Determine the [X, Y] coordinate at the center of the cell enclosing the given text.  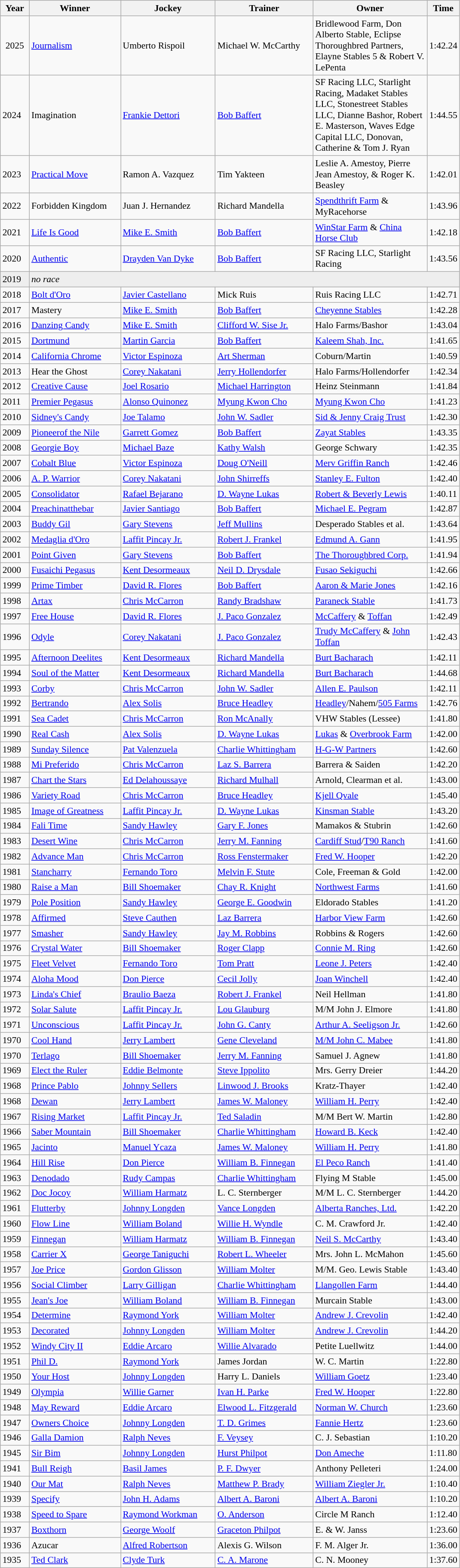
Prime Timber [75, 586]
1963 [15, 1178]
1983 [15, 841]
Laz S. Barrera [264, 765]
M/M L. C. Sternberger [370, 1193]
Jeff Mullins [264, 524]
Johnny Sellers [168, 1086]
1941 [15, 1469]
1:43.20 [443, 811]
Joe Price [75, 1270]
2006 [15, 478]
Laz Barrera [264, 918]
Basil James [168, 1469]
Arthur A. Seeligson Jr. [370, 1025]
Sid & Jenny Craig Trust [370, 417]
M/M John J. Elmore [370, 1010]
C. A. Marone [264, 1560]
T. D. Grimes [264, 1423]
Martin Garcia [168, 341]
Smasher [75, 933]
Gene Cleveland [264, 1040]
Owner [370, 8]
Norman W. Church [370, 1407]
Stancharry [75, 872]
Chart the Stars [75, 780]
1:42.01 [443, 174]
1:41.95 [443, 540]
George Schwary [370, 448]
John Shirreffs [264, 478]
Drayden Van Dyke [168, 259]
Graceton Philpot [264, 1530]
Saber Mountain [75, 1132]
2002 [15, 540]
Arnold, Clearman et al. [370, 780]
John H. Adams [168, 1499]
1967 [15, 1117]
Preachinatthebar [75, 509]
Robert & Beverly Lewis [370, 494]
Determine [75, 1315]
1:43.56 [443, 259]
1959 [15, 1239]
1:41.73 [443, 601]
2014 [15, 356]
1:45.60 [443, 1254]
1981 [15, 872]
1992 [15, 703]
Kinsman Stable [370, 811]
1938 [15, 1515]
Carrier X [75, 1254]
1996 [15, 636]
Elwood L. Fitzgerald [264, 1407]
Life Is Good [75, 233]
John G. Canty [264, 1025]
Soul of the Matter [75, 673]
1956 [15, 1285]
C. J. Sebastian [370, 1438]
Spendthrift Farm & MyRacehorse [370, 206]
Fannie Hertz [370, 1423]
Alexis G. Wilson [264, 1545]
Manuel Ycaza [168, 1148]
Javier Santiago [168, 509]
George E. Goodwin [264, 903]
Cobalt Blue [75, 463]
Harry L. Daniels [264, 1377]
Samuel J. Agnew [370, 1056]
2018 [15, 295]
1:36.00 [443, 1545]
1986 [15, 795]
1:44.00 [443, 1346]
Willie Alvarado [264, 1346]
W. C. Martin [370, 1361]
Allen E. Paulson [370, 688]
El Peco Ranch [370, 1163]
1940 [15, 1484]
2021 [15, 233]
Llangollen Farm [370, 1285]
VHW Stables (Lessee) [370, 719]
Doc Jocoy [75, 1193]
1961 [15, 1209]
1950 [15, 1377]
Joel Rosario [168, 387]
Aloha Mood [75, 979]
1:42.66 [443, 570]
Sidney's Candy [75, 417]
Anthony Pelleteri [370, 1469]
1:42.24 [443, 46]
Year [15, 8]
2008 [15, 448]
Joan Winchell [370, 979]
1976 [15, 948]
Practical Move [75, 174]
1966 [15, 1132]
Lukas & Overbrook Farm [370, 734]
Georgie Boy [75, 448]
M/M. Geo. Lewis Stable [370, 1270]
Mick Ruis [264, 295]
Corby [75, 688]
Robert L. Wheeler [264, 1254]
H-G-W Partners [370, 749]
P. F. Dwyer [264, 1469]
SF Racing LLC, Starlight Racing [370, 259]
Robbins & Rogers [370, 933]
Mrs. John L. McMahon [370, 1254]
1985 [15, 811]
Kathy Walsh [264, 448]
1:42.87 [443, 509]
Raymond Workman [168, 1515]
Rafael Bejarano [168, 494]
1:41.94 [443, 555]
Gary F. Jones [264, 826]
2000 [15, 570]
Windy City II [75, 1346]
Connie M. Ring [370, 948]
Sunday Silence [75, 749]
2013 [15, 371]
1997 [15, 616]
Clyde Turk [168, 1560]
Willie H. Wyndle [264, 1224]
Pioneerof the Nile [75, 432]
1958 [15, 1254]
Hear the Ghost [75, 371]
1995 [15, 658]
1:42.16 [443, 586]
1:45.40 [443, 795]
Trudy McCaffery & John Toffan [370, 636]
1980 [15, 887]
Image of Greatness [75, 811]
Jerry Hollendorfer [264, 371]
Fali Time [75, 826]
1989 [15, 749]
Advance Man [75, 857]
Unconscious [75, 1025]
Michael E. Pegram [370, 509]
1949 [15, 1392]
1990 [15, 734]
1:41.84 [443, 387]
Cardiff Stud/T90 Ranch [370, 841]
1994 [15, 673]
Leslie A. Amestoy, Pierre Jean Amestoy, & Roger K. Beasley [370, 174]
Clifford W. Sise Jr. [264, 326]
2010 [15, 417]
1948 [15, 1407]
Ross Fenstermaker [264, 857]
Melvin F. Stute [264, 872]
Prince Pablo [75, 1086]
1:10.40 [443, 1484]
WinStar Farm & China Horse Club [370, 233]
1972 [15, 1010]
1:42.35 [443, 448]
McCaffery & Toffan [370, 616]
Hill Rise [75, 1163]
1982 [15, 857]
Vance Longden [264, 1209]
Joe Talamo [168, 417]
Neil D. Drysdale [264, 570]
1:42.28 [443, 310]
1:44.40 [443, 1285]
Tom Pratt [264, 964]
1:42.18 [443, 233]
1:40.11 [443, 494]
1:40.59 [443, 356]
Ted Clark [75, 1560]
Coburn/Martin [370, 356]
Ruis Racing LLC [370, 295]
Consolidator [75, 494]
Eldorado Stables [370, 903]
Jay M. Robbins [264, 933]
Variety Road [75, 795]
Frankie Dettori [168, 115]
Cecil Jolly [264, 979]
1:43.64 [443, 524]
Forbidden Kingdom [75, 206]
Northwest Farms [370, 887]
Jean's Joe [75, 1300]
1:41.20 [443, 903]
1987 [15, 780]
Kratz-Thayer [370, 1086]
1974 [15, 979]
1:41.40 [443, 1163]
Kaleem Shah, Inc. [370, 341]
1:12.40 [443, 1515]
Creative Cause [75, 387]
Rudy Campas [168, 1178]
Premier Pegasus [75, 402]
Desert Wine [75, 841]
Alberta Ranches, Ltd. [370, 1209]
Pat Valenzuela [168, 749]
1998 [15, 601]
Ramon A. Vazquez [168, 174]
1935 [15, 1560]
Danzing Candy [75, 326]
Neil Hellman [370, 994]
1:42.43 [443, 636]
Kjell Qvale [370, 795]
1952 [15, 1346]
Speed to Spare [75, 1515]
1951 [15, 1361]
Winner [75, 8]
Buddy Gil [75, 524]
Howard B. Keck [370, 1132]
1:44.55 [443, 115]
William Goetz [370, 1377]
Dewan [75, 1102]
Specify [75, 1499]
Odyle [75, 636]
A. P. Warrior [75, 478]
Olympia [75, 1392]
no race [244, 280]
2020 [15, 259]
Randy Bradshaw [264, 601]
Barrera & Saiden [370, 765]
2024 [15, 115]
Leone J. Peters [370, 964]
Flutterby [75, 1209]
2016 [15, 326]
Rising Market [75, 1117]
Braulio Baeza [168, 994]
Medaglia d'Oro [75, 540]
Ed Delahoussaye [168, 780]
1:37.60 [443, 1560]
Imagination [75, 115]
1:43.04 [443, 326]
Gordon Glisson [168, 1270]
1962 [15, 1193]
Flying M Stable [370, 1178]
M/M John C. Mabee [370, 1040]
Solar Salute [75, 1010]
1964 [15, 1163]
Petite Luellwitz [370, 1346]
Phil D. [75, 1361]
Circle M Ranch [370, 1515]
Mamakos & Stubrin [370, 826]
Art Sherman [264, 356]
Galla Damion [75, 1438]
The Thoroughbred Corp. [370, 555]
Juan J. Hernandez [168, 206]
Trainer [264, 8]
Crystal Water [75, 948]
1973 [15, 994]
Sir Bim [75, 1453]
Bridlewood Farm, Don Alberto Stable, Eclipse Thoroughbred Partners, Elayne Stables 5 & Robert V. LePenta [370, 46]
Larry Gilligan [168, 1285]
1:41.23 [443, 402]
Free House [75, 616]
Paraneck Stable [370, 601]
Michael Harrington [264, 387]
1:43.96 [443, 206]
2017 [15, 310]
Finnegan [75, 1239]
Owners Choice [75, 1423]
Our Mat [75, 1484]
Roger Clapp [264, 948]
1969 [15, 1071]
Boxthorn [75, 1530]
Flow Line [75, 1224]
Ted Saladin [264, 1117]
Garrett Gomez [168, 432]
Headley/Nahem/505 Farms [370, 703]
Edmund A. Gann [370, 540]
Your Host [75, 1377]
1:42.30 [443, 417]
Denodado [75, 1178]
Richard Mulhall [264, 780]
1954 [15, 1315]
1:42.80 [443, 1117]
1937 [15, 1530]
Cool Hand [75, 1040]
Willie Garner [168, 1392]
Linda's Chief [75, 994]
Social Climber [75, 1285]
1957 [15, 1270]
Aaron & Marie Jones [370, 586]
Murcain Stable [370, 1300]
1:44.68 [443, 673]
M/M Bert W. Martin [370, 1117]
2012 [15, 387]
Azucar [75, 1545]
Authentic [75, 259]
Real Cash [75, 734]
1971 [15, 1025]
Stanley E. Fulton [370, 478]
2001 [15, 555]
1978 [15, 918]
Doug O'Neill [264, 463]
2023 [15, 174]
Merv Griffin Ranch [370, 463]
Tim Yakteen [264, 174]
Ron McAnally [264, 719]
1947 [15, 1423]
George Woolf [168, 1530]
Decorated [75, 1331]
C. N. Mooney [370, 1560]
Umberto Rispoil [168, 46]
2009 [15, 432]
1:43.35 [443, 432]
Pole Position [75, 903]
1936 [15, 1545]
Mrs. Gerry Dreier [370, 1071]
Bertrando [75, 703]
Elect the Ruler [75, 1071]
Fleet Velvet [75, 964]
Cheyenne Stables [370, 310]
1953 [15, 1331]
1991 [15, 719]
1988 [15, 765]
Point Given [75, 555]
1975 [15, 964]
Afternoon Deelites [75, 658]
Artax [75, 601]
2022 [15, 206]
Harbor View Farm [370, 918]
1945 [15, 1453]
1:42.71 [443, 295]
Affirmed [75, 918]
F. M. Alger Jr. [370, 1545]
1:42.34 [443, 371]
Javier Castellano [168, 295]
2019 [15, 280]
William Ziegler Jr. [370, 1484]
George Taniguchi [168, 1254]
Halo Farms/Bashor [370, 326]
Zayat Stables [370, 432]
2025 [15, 46]
California Chrome [75, 356]
Desperado Stables et al. [370, 524]
Neil S. McCarthy [370, 1239]
1960 [15, 1224]
Michael W. McCarthy [264, 46]
Jockey [168, 8]
E. & W. Janss [370, 1530]
1:42.76 [443, 703]
O. Anderson [264, 1515]
1999 [15, 586]
1:42.49 [443, 616]
Eddie Belmonte [168, 1071]
Don Ameche [370, 1453]
2015 [15, 341]
1946 [15, 1438]
1:24.00 [443, 1469]
2007 [15, 463]
Alonso Quinonez [168, 402]
Heinz Steinmann [370, 387]
Time [443, 8]
1:45.00 [443, 1178]
Jacinto [75, 1148]
Matthew P. Brady [264, 1484]
Bull Reigh [75, 1469]
C. M. Crawford Jr. [370, 1224]
Raise a Man [75, 887]
Mastery [75, 310]
Terlago [75, 1056]
1:41.65 [443, 341]
Bolt d'Oro [75, 295]
Hurst Philpot [264, 1453]
L. C. Sternberger [264, 1193]
2004 [15, 509]
1:42.46 [443, 463]
Mi Preferido [75, 765]
May Reward [75, 1407]
Chay R. Knight [264, 887]
1965 [15, 1148]
2003 [15, 524]
2011 [15, 402]
1939 [15, 1499]
Steve Ippolito [264, 1071]
1:23.40 [443, 1377]
James Jordan [264, 1361]
1984 [15, 826]
1979 [15, 903]
1955 [15, 1300]
Linwood J. Brooks [264, 1086]
Ivan H. Parke [264, 1392]
1:11.80 [443, 1453]
Fusaichi Pegasus [75, 570]
Dortmund [75, 341]
Alfred Robertson [168, 1545]
Michael Baze [168, 448]
Lou Glauburg [264, 1010]
Halo Farms/Hollendorfer [370, 371]
Fusao Sekiguchi [370, 570]
Sea Cadet [75, 719]
1977 [15, 933]
Steve Cauthen [168, 918]
1993 [15, 688]
2005 [15, 494]
Journalism [75, 46]
Cole, Freeman & Gold [370, 872]
F. Veysey [264, 1438]
